Detect which cell encompasses the target text, then output its (x, y) center coordinate. 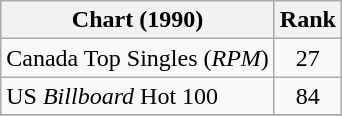
US Billboard Hot 100 (138, 96)
Canada Top Singles (RPM) (138, 58)
Rank (308, 20)
84 (308, 96)
27 (308, 58)
Chart (1990) (138, 20)
